Output the [x, y] coordinate of the center of the cell containing the given text.  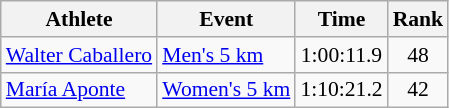
Event [226, 19]
Rank [418, 19]
1:00:11.9 [341, 55]
María Aponte [79, 90]
1:10:21.2 [341, 90]
Time [341, 19]
42 [418, 90]
Women's 5 km [226, 90]
Athlete [79, 19]
Walter Caballero [79, 55]
Men's 5 km [226, 55]
48 [418, 55]
